Locate the cell with the specified text and output its [X, Y] center coordinate. 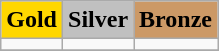
Silver [98, 20]
Bronze [176, 20]
Gold [32, 20]
